Pinpoint the cell where the given text exists, returning its (X, Y) midpoint coordinate. 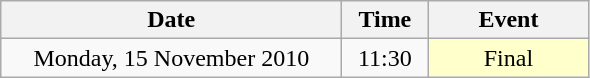
Date (172, 20)
Final (508, 58)
Event (508, 20)
11:30 (385, 58)
Time (385, 20)
Monday, 15 November 2010 (172, 58)
